Find where the given text appears and provide that cell's center as [X, Y] coordinate. 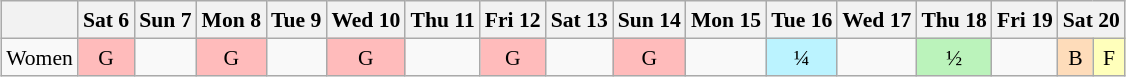
Sat 20 [1092, 20]
Sat 6 [106, 20]
Sat 13 [580, 20]
Mon 15 [726, 20]
Fri 12 [513, 20]
F [1109, 56]
Tue 16 [802, 20]
B [1076, 56]
Wed 17 [876, 20]
Tue 9 [296, 20]
Fri 19 [1025, 20]
Sun 14 [650, 20]
¼ [802, 56]
Thu 11 [442, 20]
½ [954, 56]
Mon 8 [232, 20]
Sun 7 [165, 20]
Wed 10 [366, 20]
Women [40, 56]
Thu 18 [954, 20]
